Capture the cell that displays the provided text and extract its (X, Y) central coordinate. 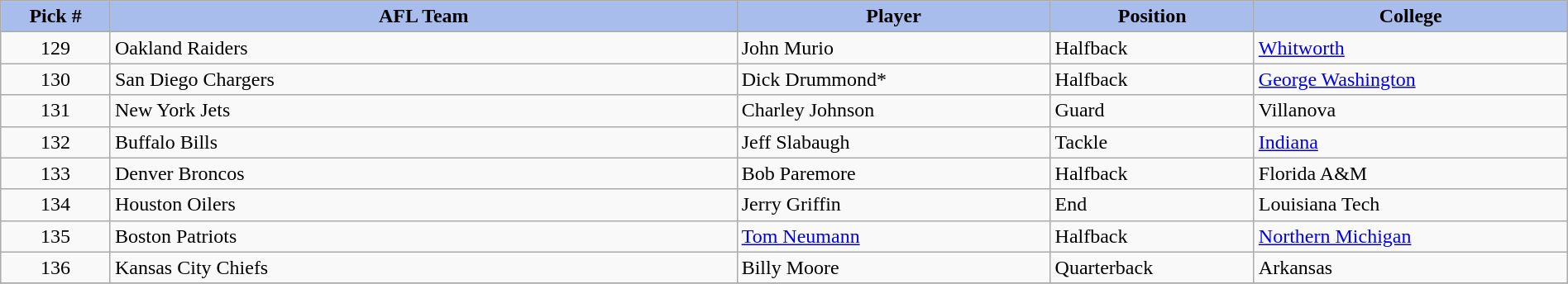
Billy Moore (893, 267)
Boston Patriots (423, 236)
John Murio (893, 48)
133 (56, 173)
Indiana (1411, 142)
130 (56, 79)
Bob Paremore (893, 173)
AFL Team (423, 17)
New York Jets (423, 111)
Dick Drummond* (893, 79)
Houston Oilers (423, 205)
Pick # (56, 17)
Northern Michigan (1411, 236)
End (1152, 205)
Whitworth (1411, 48)
Charley Johnson (893, 111)
Jerry Griffin (893, 205)
Denver Broncos (423, 173)
136 (56, 267)
Jeff Slabaugh (893, 142)
Quarterback (1152, 267)
Position (1152, 17)
Louisiana Tech (1411, 205)
132 (56, 142)
135 (56, 236)
Guard (1152, 111)
College (1411, 17)
Kansas City Chiefs (423, 267)
Buffalo Bills (423, 142)
Oakland Raiders (423, 48)
Player (893, 17)
129 (56, 48)
Florida A&M (1411, 173)
San Diego Chargers (423, 79)
Arkansas (1411, 267)
131 (56, 111)
134 (56, 205)
Tom Neumann (893, 236)
George Washington (1411, 79)
Villanova (1411, 111)
Tackle (1152, 142)
